Identify which cell holds the provided text, then report its [X, Y] central coordinate. 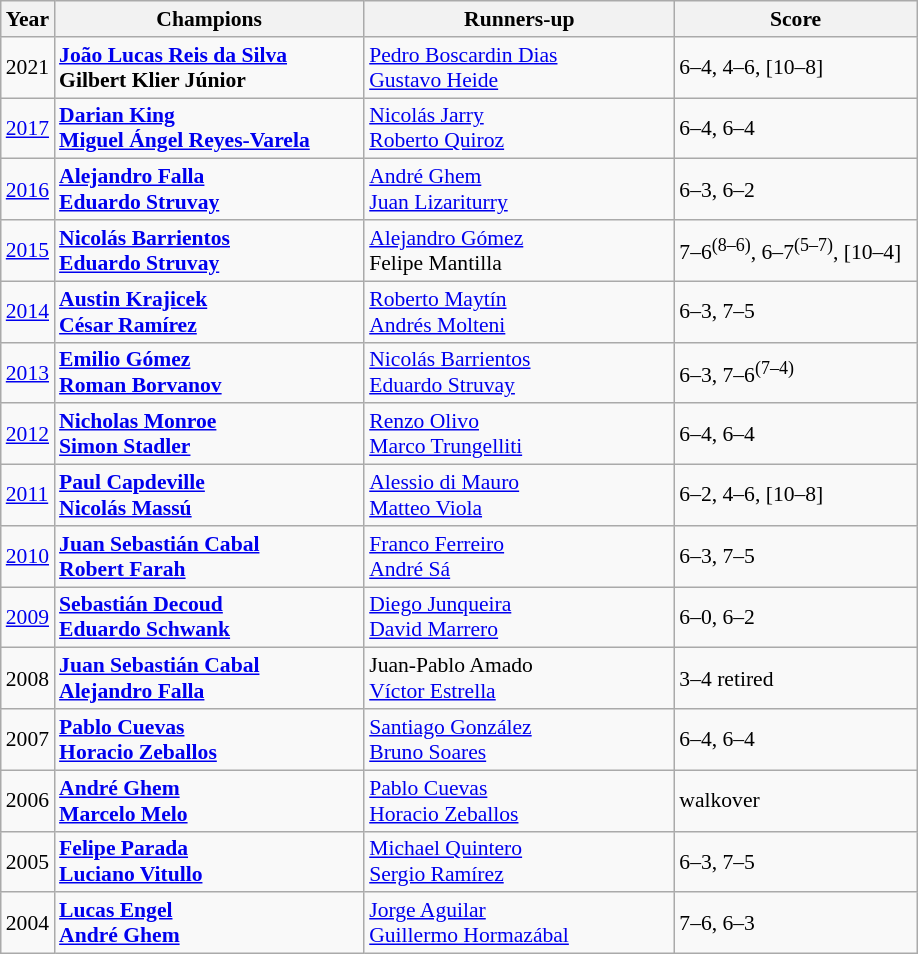
Austin Krajicek César Ramírez [209, 312]
2007 [28, 740]
6–3, 6–2 [796, 190]
Roberto Maytín Andrés Molteni [519, 312]
Alejandro Falla Eduardo Struvay [209, 190]
walkover [796, 800]
Felipe Parada Luciano Vitullo [209, 862]
6–3, 7–6(7–4) [796, 372]
Jorge Aguilar Guillermo Hormazábal [519, 924]
Lucas Engel André Ghem [209, 924]
Nicholas Monroe Simon Stadler [209, 434]
2015 [28, 250]
2005 [28, 862]
Sebastián Decoud Eduardo Schwank [209, 618]
2012 [28, 434]
Renzo Olivo Marco Trungelliti [519, 434]
Juan Sebastián Cabal Robert Farah [209, 556]
2021 [28, 68]
7–6, 6–3 [796, 924]
3–4 retired [796, 678]
André Ghem Juan Lizariturry [519, 190]
Juan-Pablo Amado Víctor Estrella [519, 678]
2014 [28, 312]
Darian King Miguel Ángel Reyes-Varela [209, 128]
2017 [28, 128]
Franco Ferreiro André Sá [519, 556]
2011 [28, 496]
7–6(8–6), 6–7(5–7), [10–4] [796, 250]
2008 [28, 678]
Michael Quintero Sergio Ramírez [519, 862]
Emilio Gómez Roman Borvanov [209, 372]
Year [28, 19]
Paul Capdeville Nicolás Massú [209, 496]
Juan Sebastián Cabal Alejandro Falla [209, 678]
2009 [28, 618]
2004 [28, 924]
6–0, 6–2 [796, 618]
João Lucas Reis da Silva Gilbert Klier Júnior [209, 68]
Nicolás Jarry Roberto Quiroz [519, 128]
Score [796, 19]
2013 [28, 372]
Santiago González Bruno Soares [519, 740]
Runners-up [519, 19]
Diego Junqueira David Marrero [519, 618]
2010 [28, 556]
Champions [209, 19]
Pedro Boscardin Dias Gustavo Heide [519, 68]
6–4, 4–6, [10–8] [796, 68]
Alejandro Gómez Felipe Mantilla [519, 250]
2016 [28, 190]
6–2, 4–6, [10–8] [796, 496]
André Ghem Marcelo Melo [209, 800]
Alessio di Mauro Matteo Viola [519, 496]
2006 [28, 800]
